Return (x, y) of the center of cell containing provided text 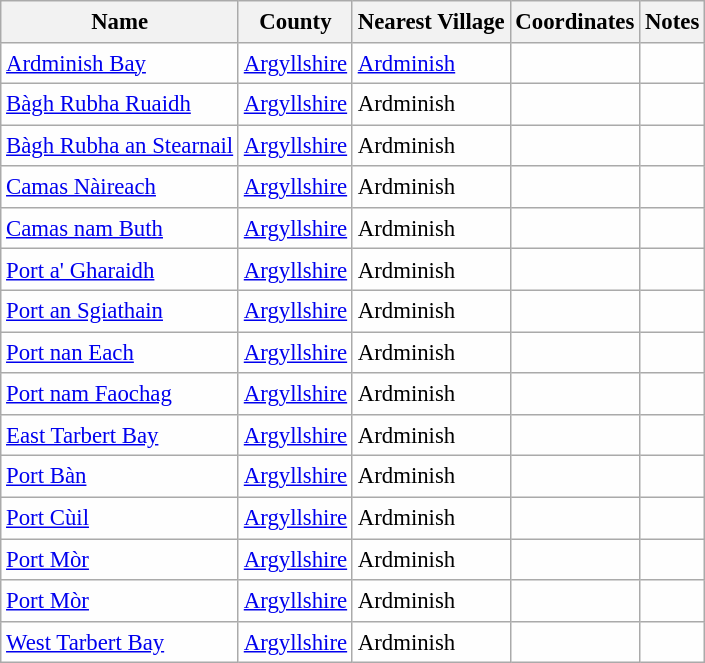
Bàgh Rubha Ruaidh (120, 104)
Port a' Gharaidh (120, 270)
Camas nam Buth (120, 228)
County (295, 22)
Nearest Village (431, 22)
Port an Sgiathain (120, 312)
Camas Nàireach (120, 186)
Notes (672, 22)
West Tarbert Bay (120, 642)
Port nam Faochag (120, 394)
Port Cùil (120, 518)
Bàgh Rubha an Stearnail (120, 146)
Port Bàn (120, 476)
East Tarbert Bay (120, 436)
Ardminish Bay (120, 62)
Name (120, 22)
Port nan Each (120, 352)
Coordinates (575, 22)
